For the text-containing cell, return its midpoint in (X, Y) coordinate format. 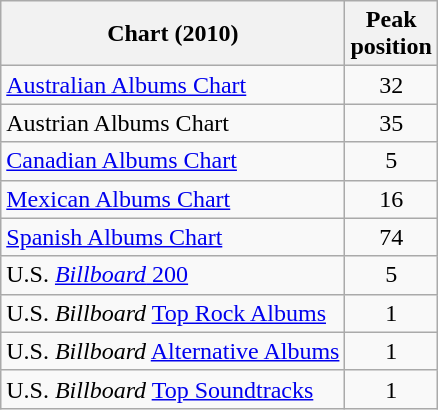
32 (391, 85)
U.S. Billboard Alternative Albums (173, 351)
16 (391, 199)
Mexican Albums Chart (173, 199)
Australian Albums Chart (173, 85)
Chart (2010) (173, 34)
Spanish Albums Chart (173, 237)
U.S. Billboard Top Soundtracks (173, 389)
Peakposition (391, 34)
35 (391, 123)
74 (391, 237)
U.S. Billboard Top Rock Albums (173, 313)
Austrian Albums Chart (173, 123)
U.S. Billboard 200 (173, 275)
Canadian Albums Chart (173, 161)
